Determine the [X, Y] coordinate at the center of the cell enclosing the given text.  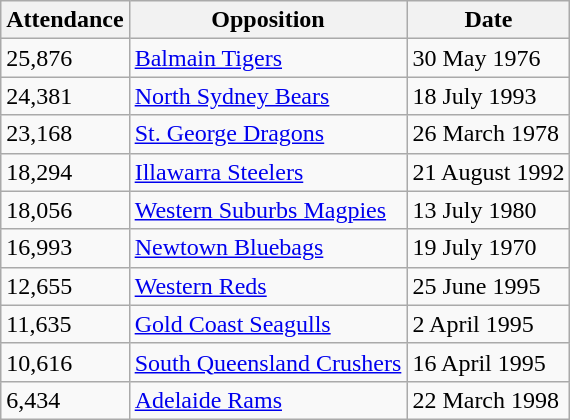
16 April 1995 [488, 362]
11,635 [65, 324]
Western Suburbs Magpies [268, 210]
19 July 1970 [488, 248]
26 March 1978 [488, 134]
Western Reds [268, 286]
Gold Coast Seagulls [268, 324]
10,616 [65, 362]
St. George Dragons [268, 134]
6,434 [65, 400]
Balmain Tigers [268, 58]
Illawarra Steelers [268, 172]
Date [488, 20]
18,056 [65, 210]
North Sydney Bears [268, 96]
Newtown Bluebags [268, 248]
21 August 1992 [488, 172]
16,993 [65, 248]
25,876 [65, 58]
30 May 1976 [488, 58]
24,381 [65, 96]
22 March 1998 [488, 400]
18 July 1993 [488, 96]
2 April 1995 [488, 324]
13 July 1980 [488, 210]
12,655 [65, 286]
Opposition [268, 20]
23,168 [65, 134]
25 June 1995 [488, 286]
Adelaide Rams [268, 400]
18,294 [65, 172]
South Queensland Crushers [268, 362]
Attendance [65, 20]
